Determine the (X, Y) coordinate at the center of the cell enclosing the given text.  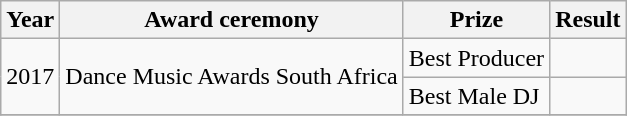
Best Male DJ (476, 96)
Year (30, 20)
Prize (476, 20)
Dance Music Awards South Africa (232, 77)
Award ceremony (232, 20)
Result (588, 20)
2017 (30, 77)
Best Producer (476, 58)
